Search for the cell housing the specified text and yield its [x, y] center coordinate. 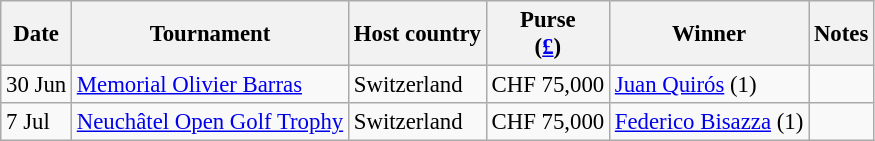
Memorial Olivier Barras [210, 85]
Host country [417, 34]
Tournament [210, 34]
7 Jul [36, 122]
Purse(£) [548, 34]
Federico Bisazza (1) [710, 122]
Winner [710, 34]
30 Jun [36, 85]
Juan Quirós (1) [710, 85]
Date [36, 34]
Neuchâtel Open Golf Trophy [210, 122]
Notes [842, 34]
